Return (x, y) of the center of cell containing provided text 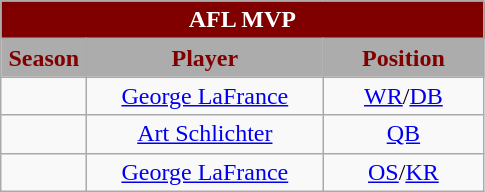
Player (205, 58)
WR/DB (404, 96)
Position (404, 58)
QB (404, 134)
AFL MVP (242, 20)
OS/KR (404, 172)
Art Schlichter (205, 134)
Season (44, 58)
